Output the (x, y) coordinate of the center of the cell containing the given text.  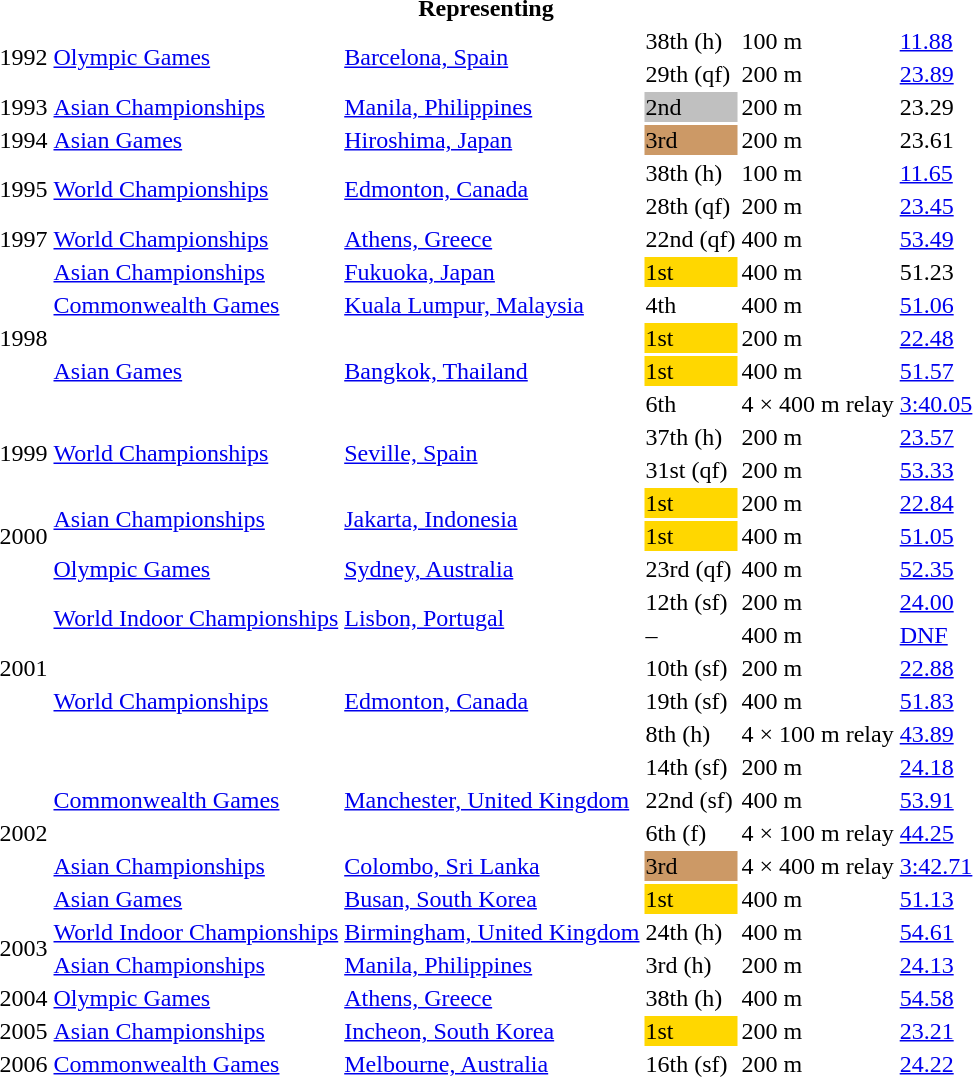
Barcelona, Spain (492, 58)
2nd (690, 107)
3rd (h) (690, 965)
19th (sf) (690, 701)
Fukuoka, Japan (492, 272)
Jakarta, Indonesia (492, 520)
14th (sf) (690, 767)
37th (h) (690, 437)
6th (f) (690, 833)
Busan, South Korea (492, 899)
4th (690, 305)
10th (sf) (690, 668)
28th (qf) (690, 206)
Seville, Spain (492, 454)
Lisbon, Portugal (492, 618)
Sydney, Australia (492, 569)
8th (h) (690, 734)
Kuala Lumpur, Malaysia (492, 305)
Incheon, South Korea (492, 1031)
12th (sf) (690, 602)
Manchester, United Kingdom (492, 800)
Bangkok, Thailand (492, 371)
31st (qf) (690, 470)
Hiroshima, Japan (492, 140)
6th (690, 404)
23rd (qf) (690, 569)
– (690, 635)
22nd (sf) (690, 800)
Birmingham, United Kingdom (492, 932)
24th (h) (690, 932)
29th (qf) (690, 74)
Colombo, Sri Lanka (492, 866)
22nd (qf) (690, 239)
